Find where the given text appears and provide that cell's center as [x, y] coordinate. 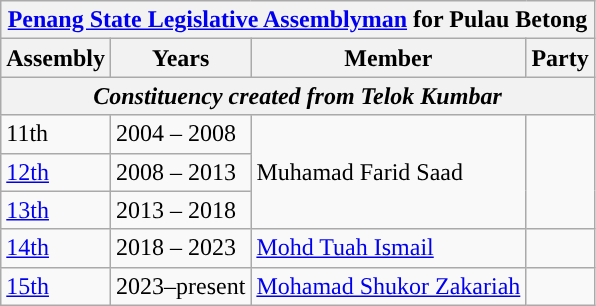
Muhamad Farid Saad [388, 172]
11th [56, 134]
Years [180, 58]
12th [56, 172]
2013 – 2018 [180, 210]
Mohamad Shukor Zakariah [388, 286]
2008 – 2013 [180, 172]
2018 – 2023 [180, 248]
Constituency created from Telok Kumbar [298, 96]
13th [56, 210]
Member [388, 58]
Party [560, 58]
Mohd Tuah Ismail [388, 248]
15th [56, 286]
2023–present [180, 286]
2004 – 2008 [180, 134]
Assembly [56, 58]
14th [56, 248]
Penang State Legislative Assemblyman for Pulau Betong [298, 20]
